For the text-containing cell, return its midpoint in (X, Y) coordinate format. 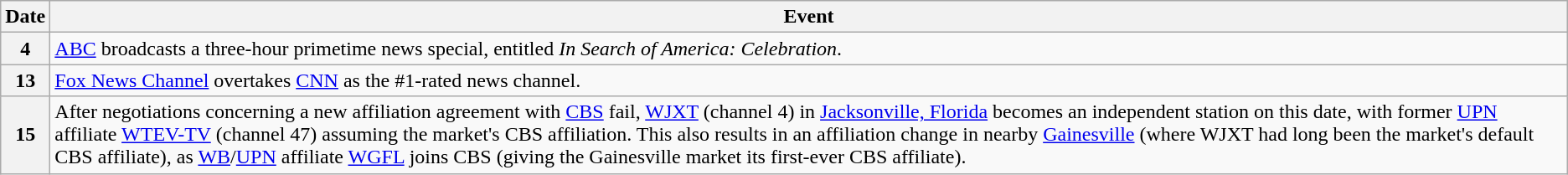
15 (25, 135)
4 (25, 49)
13 (25, 80)
Date (25, 17)
ABC broadcasts a three-hour primetime news special, entitled In Search of America: Celebration. (809, 49)
Fox News Channel overtakes CNN as the #1-rated news channel. (809, 80)
Event (809, 17)
